Find where the given text appears and provide that cell's center as [X, Y] coordinate. 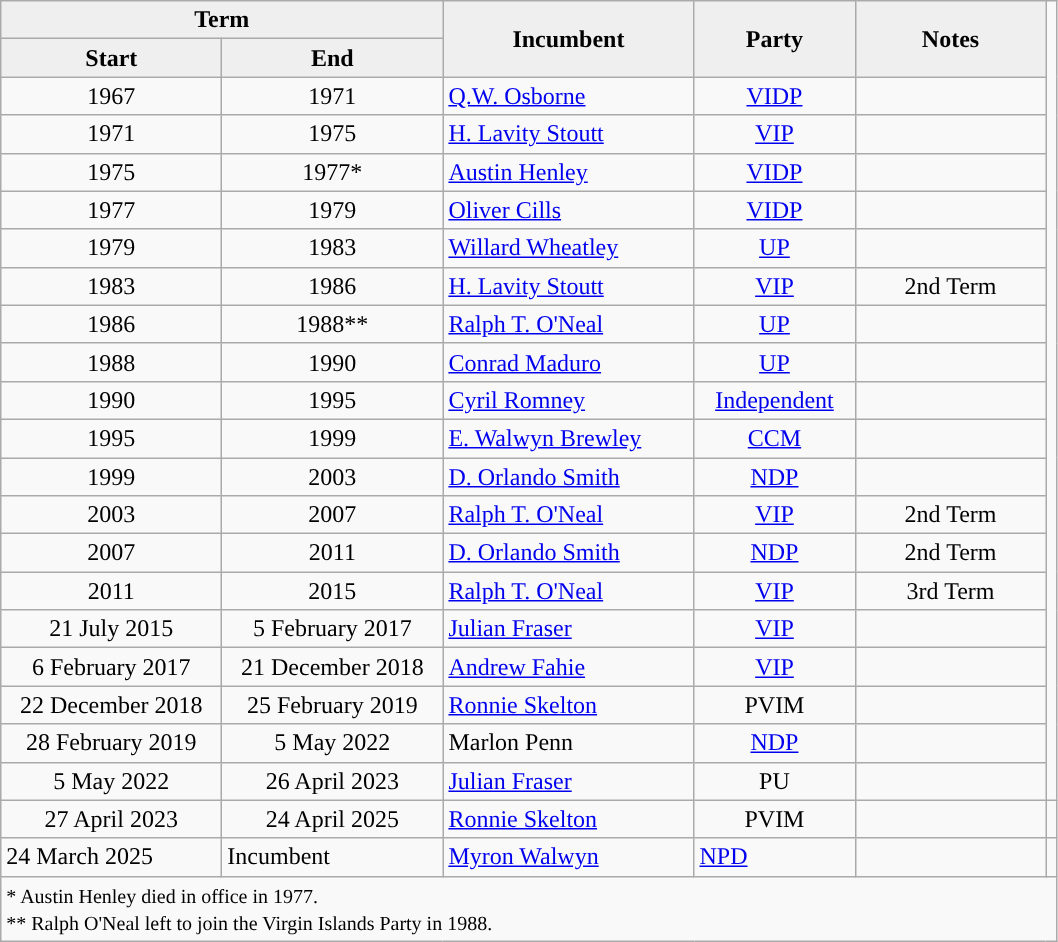
2015 [332, 591]
6 February 2017 [112, 667]
Myron Walwyn [568, 857]
Andrew Fahie [568, 667]
26 April 2023 [332, 781]
5 February 2017 [332, 629]
1977 [112, 210]
25 February 2019 [332, 705]
Austin Henley [568, 172]
Independent [774, 400]
24 April 2025 [332, 819]
* Austin Henley died in office in 1977.** Ralph O'Neal left to join the Virgin Islands Party in 1988. [529, 908]
Conrad Maduro [568, 362]
Marlon Penn [568, 743]
28 February 2019 [112, 743]
22 December 2018 [112, 705]
Oliver Cills [568, 210]
27 April 2023 [112, 819]
1988 [112, 362]
Party [774, 39]
21 July 2015 [112, 629]
21 December 2018 [332, 667]
1967 [112, 96]
24 March 2025 [112, 857]
NPD [774, 857]
Q.W. Osborne [568, 96]
Cyril Romney [568, 400]
1977* [332, 172]
3rd Term [950, 591]
End [332, 58]
Term [222, 20]
E. Walwyn Brewley [568, 438]
Notes [950, 39]
1988** [332, 324]
Willard Wheatley [568, 248]
Start [112, 58]
CCM [774, 438]
PU [774, 781]
